Identify which cell holds the provided text, then report its [x, y] central coordinate. 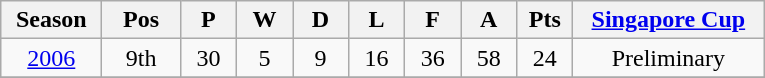
F [433, 20]
9 [320, 58]
A [489, 20]
Singapore Cup [668, 20]
2006 [52, 58]
24 [545, 58]
58 [489, 58]
L [377, 20]
P [208, 20]
36 [433, 58]
Pts [545, 20]
Season [52, 20]
30 [208, 58]
16 [377, 58]
9th [142, 58]
W [264, 20]
Preliminary [668, 58]
D [320, 20]
5 [264, 58]
Pos [142, 20]
